Find where the given text appears and provide that cell's center as (x, y) coordinate. 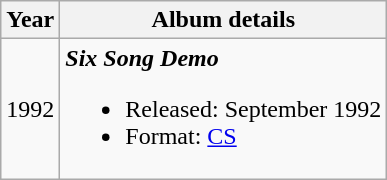
Six Song DemoReleased: September 1992Format: CS (224, 109)
Album details (224, 20)
Year (30, 20)
1992 (30, 109)
